Output the (X, Y) coordinate of the center of the cell containing the given text.  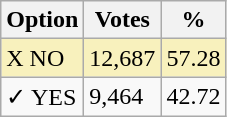
9,464 (122, 97)
X NO (42, 58)
Votes (122, 20)
Option (42, 20)
42.72 (194, 97)
12,687 (122, 58)
% (194, 20)
✓ YES (42, 97)
57.28 (194, 58)
